Search for the cell housing the specified text and yield its (x, y) center coordinate. 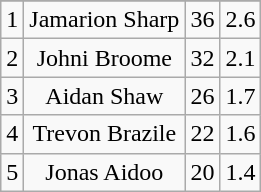
5 (12, 172)
36 (202, 20)
Johni Broome (104, 58)
2.1 (240, 58)
Aidan Shaw (104, 96)
3 (12, 96)
1 (12, 20)
1.4 (240, 172)
Trevon Brazile (104, 134)
2 (12, 58)
Jamarion Sharp (104, 20)
26 (202, 96)
1.6 (240, 134)
20 (202, 172)
Jonas Aidoo (104, 172)
2.6 (240, 20)
1.7 (240, 96)
32 (202, 58)
4 (12, 134)
22 (202, 134)
